Extract the [X, Y] coordinate from the center of the cell holding the provided text.  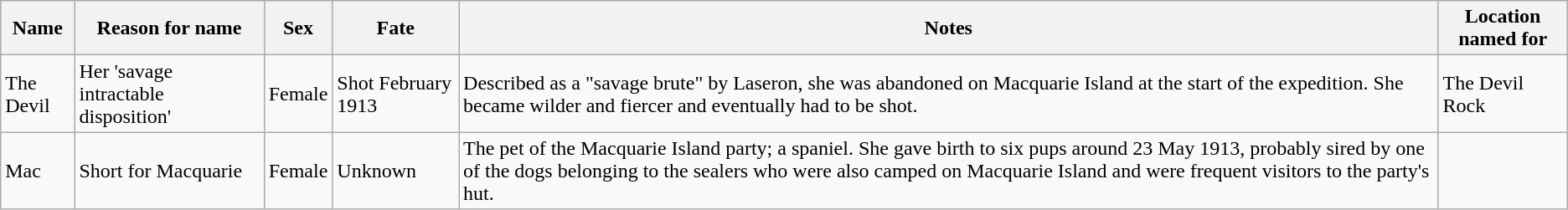
Mac [38, 171]
Notes [948, 28]
The Devil Rock [1503, 94]
Reason for name [169, 28]
Short for Macquarie [169, 171]
Shot February 1913 [395, 94]
Unknown [395, 171]
The Devil [38, 94]
Fate [395, 28]
Sex [298, 28]
Her 'savage intractable disposition' [169, 94]
Name [38, 28]
Location named for [1503, 28]
